Locate the cell with the specified text and output its [X, Y] center coordinate. 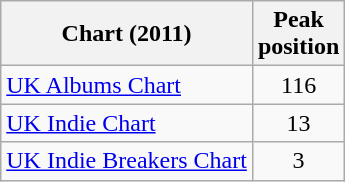
UK Albums Chart [127, 85]
UK Indie Breakers Chart [127, 161]
3 [298, 161]
Chart (2011) [127, 34]
UK Indie Chart [127, 123]
116 [298, 85]
Peakposition [298, 34]
13 [298, 123]
